Find where the given text appears and provide that cell's center as [x, y] coordinate. 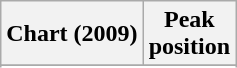
Peakposition [189, 34]
Chart (2009) [72, 34]
